Return the (x, y) coordinate for the center point of the cell that contains the specified text.  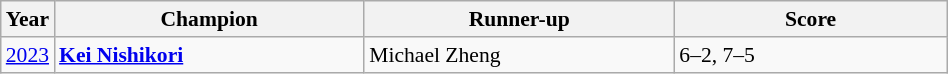
Champion (209, 19)
Kei Nishikori (209, 55)
Runner-up (519, 19)
6–2, 7–5 (810, 55)
Michael Zheng (519, 55)
Score (810, 19)
Year (28, 19)
2023 (28, 55)
